Search for the cell housing the specified text and yield its (X, Y) center coordinate. 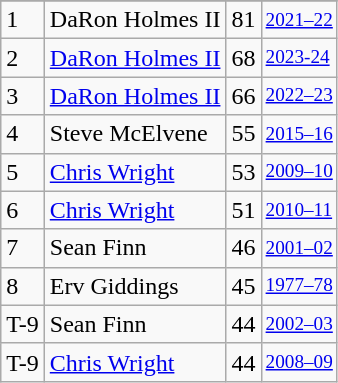
4 (23, 134)
55 (244, 134)
2021–22 (299, 20)
3 (23, 96)
53 (244, 172)
2022–23 (299, 96)
2023-24 (299, 58)
2002–03 (299, 324)
Erv Giddings (135, 286)
66 (244, 96)
Steve McElvene (135, 134)
51 (244, 210)
45 (244, 286)
1 (23, 20)
8 (23, 286)
2010–11 (299, 210)
81 (244, 20)
2015–16 (299, 134)
2008–09 (299, 362)
1977–78 (299, 286)
2009–10 (299, 172)
2001–02 (299, 248)
68 (244, 58)
46 (244, 248)
2 (23, 58)
5 (23, 172)
6 (23, 210)
7 (23, 248)
